Search for the cell housing the specified text and yield its [x, y] center coordinate. 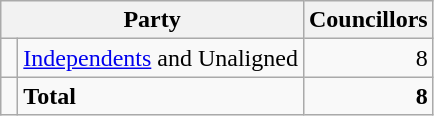
Total [161, 96]
Party [152, 20]
Councillors [368, 20]
Independents and Unaligned [161, 58]
